Locate the cell with the specified text and output its [x, y] center coordinate. 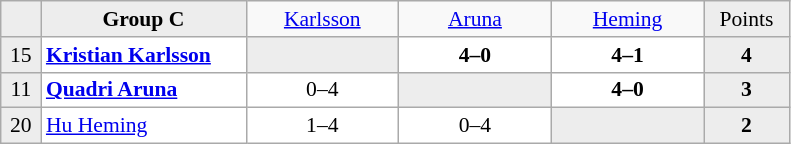
Karlsson [322, 19]
Quadri Aruna [144, 90]
11 [21, 90]
Heming [628, 19]
Hu Heming [144, 126]
3 [746, 90]
20 [21, 126]
1–4 [322, 126]
2 [746, 126]
4–1 [628, 55]
Points [746, 19]
15 [21, 55]
4 [746, 55]
Kristian Karlsson [144, 55]
Group C [144, 19]
Aruna [476, 19]
